Identify which cell holds the provided text, then report its (X, Y) central coordinate. 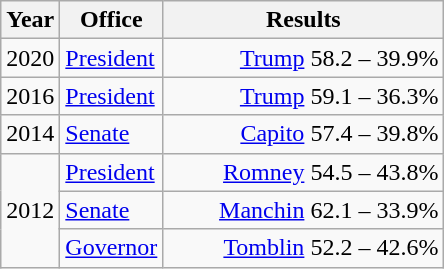
Tomblin 52.2 – 42.6% (304, 248)
2016 (30, 96)
Romney 54.5 – 43.8% (304, 172)
Trump 59.1 – 36.3% (304, 96)
Office (112, 20)
Capito 57.4 – 39.8% (304, 134)
2020 (30, 58)
2012 (30, 210)
Trump 58.2 – 39.9% (304, 58)
2014 (30, 134)
Manchin 62.1 – 33.9% (304, 210)
Year (30, 20)
Governor (112, 248)
Results (304, 20)
